Scan for the cell matching the given text and deliver its [X, Y] coordinate at center. 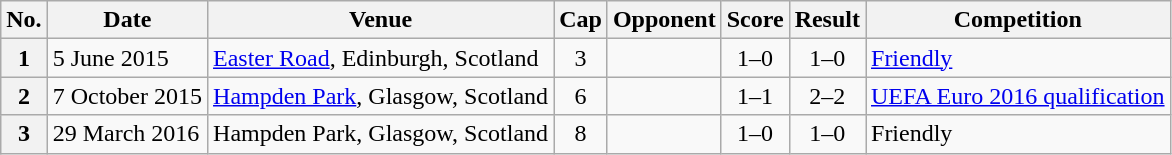
No. [24, 20]
Easter Road, Edinburgh, Scotland [381, 58]
5 June 2015 [127, 58]
1 [24, 58]
Date [127, 20]
Score [755, 20]
Venue [381, 20]
Result [827, 20]
7 October 2015 [127, 96]
2 [24, 96]
29 March 2016 [127, 134]
6 [581, 96]
2–2 [827, 96]
Cap [581, 20]
8 [581, 134]
1–1 [755, 96]
Opponent [664, 20]
Competition [1018, 20]
UEFA Euro 2016 qualification [1018, 96]
